Pinpoint the cell where the given text exists, returning its [X, Y] midpoint coordinate. 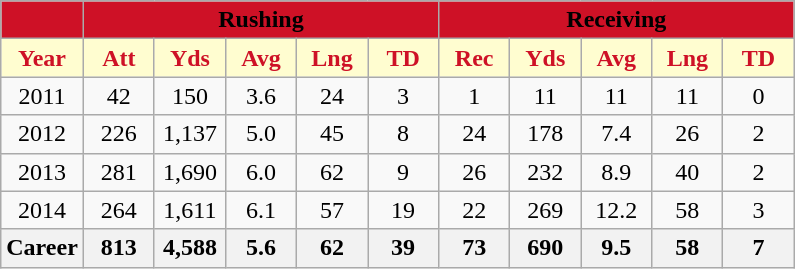
813 [118, 248]
4,588 [190, 248]
6.1 [260, 210]
22 [474, 210]
8 [404, 134]
1,137 [190, 134]
Rushing [260, 20]
9 [404, 172]
9.5 [616, 248]
40 [688, 172]
12.2 [616, 210]
5.0 [260, 134]
6.0 [260, 172]
57 [332, 210]
1,611 [190, 210]
281 [118, 172]
2014 [42, 210]
2011 [42, 96]
3.6 [260, 96]
8.9 [616, 172]
Rec [474, 58]
Receiving [616, 20]
7.4 [616, 134]
264 [118, 210]
232 [546, 172]
1,690 [190, 172]
42 [118, 96]
178 [546, 134]
19 [404, 210]
2012 [42, 134]
Year [42, 58]
Att [118, 58]
7 [758, 248]
5.6 [260, 248]
Career [42, 248]
1 [474, 96]
269 [546, 210]
39 [404, 248]
2013 [42, 172]
150 [190, 96]
0 [758, 96]
45 [332, 134]
690 [546, 248]
226 [118, 134]
73 [474, 248]
